Return the (X, Y) coordinate for the center point of the cell that contains the specified text.  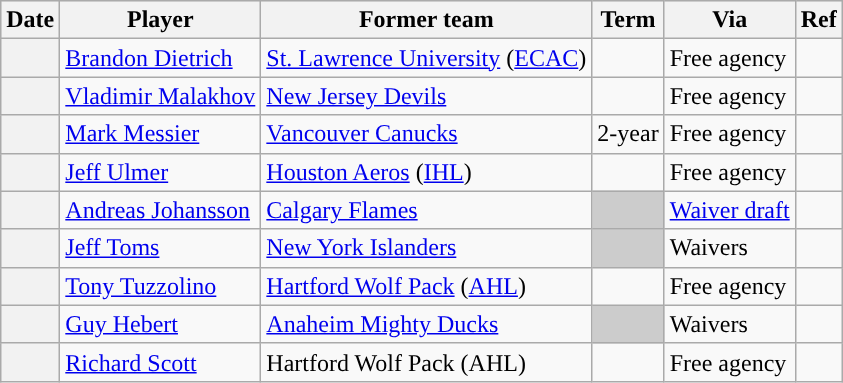
Mark Messier (160, 134)
Calgary Flames (426, 210)
Brandon Dietrich (160, 58)
Player (160, 20)
Andreas Johansson (160, 210)
Guy Hebert (160, 324)
New York Islanders (426, 248)
Via (730, 20)
Jeff Toms (160, 248)
Vancouver Canucks (426, 134)
Waiver draft (730, 210)
New Jersey Devils (426, 96)
St. Lawrence University (ECAC) (426, 58)
Tony Tuzzolino (160, 286)
Anaheim Mighty Ducks (426, 324)
Richard Scott (160, 362)
Jeff Ulmer (160, 172)
Ref (818, 20)
Term (628, 20)
Former team (426, 20)
Houston Aeros (IHL) (426, 172)
2-year (628, 134)
Date (30, 20)
Vladimir Malakhov (160, 96)
